Scan for the cell matching the given text and deliver its [x, y] coordinate at center. 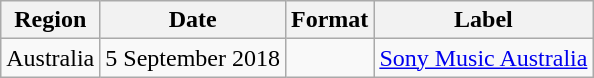
Label [484, 20]
Australia [50, 58]
Date [193, 20]
5 September 2018 [193, 58]
Region [50, 20]
Format [329, 20]
Sony Music Australia [484, 58]
